Find where the given text appears and provide that cell's center as (X, Y) coordinate. 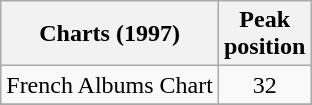
32 (264, 85)
Charts (1997) (110, 34)
French Albums Chart (110, 85)
Peakposition (264, 34)
